Output the (X, Y) coordinate of the center of the cell containing the given text.  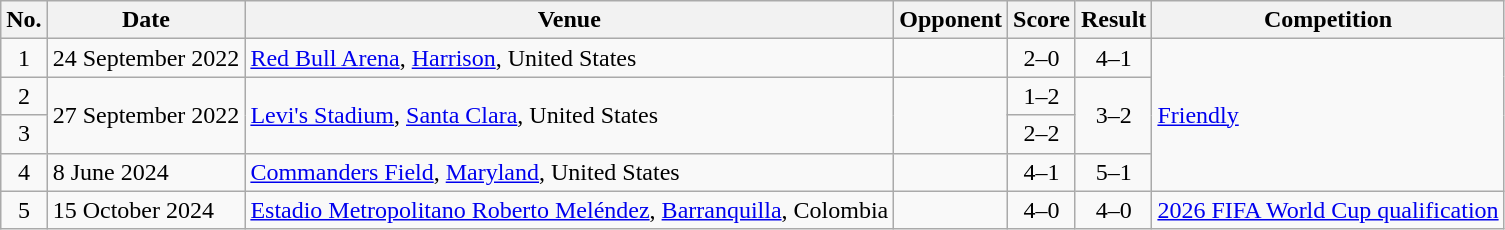
5–1 (1113, 172)
1–2 (1042, 96)
15 October 2024 (146, 210)
No. (24, 20)
Date (146, 20)
1 (24, 58)
Friendly (1328, 115)
Red Bull Arena, Harrison, United States (570, 58)
8 June 2024 (146, 172)
2026 FIFA World Cup qualification (1328, 210)
Levi's Stadium, Santa Clara, United States (570, 115)
Commanders Field, Maryland, United States (570, 172)
Venue (570, 20)
Opponent (951, 20)
2–2 (1042, 134)
Estadio Metropolitano Roberto Meléndez, Barranquilla, Colombia (570, 210)
Score (1042, 20)
27 September 2022 (146, 115)
Competition (1328, 20)
3 (24, 134)
24 September 2022 (146, 58)
2 (24, 96)
4 (24, 172)
3–2 (1113, 115)
2–0 (1042, 58)
5 (24, 210)
Result (1113, 20)
